Scan for the cell matching the given text and deliver its (x, y) coordinate at center. 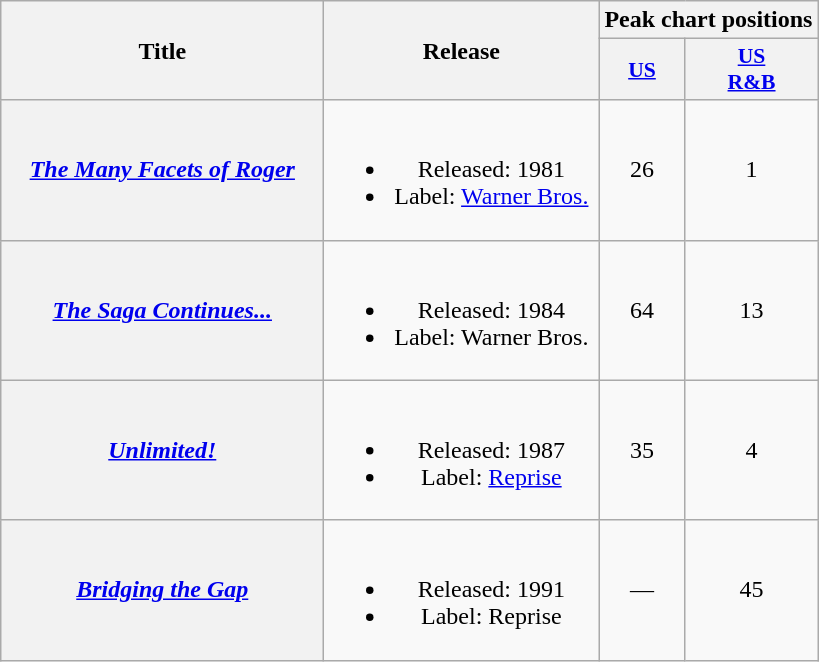
Peak chart positions (708, 20)
US (642, 70)
35 (642, 450)
4 (752, 450)
Released: 1991Label: Reprise (462, 590)
64 (642, 310)
Bridging the Gap (162, 590)
Released: 1981Label: Warner Bros. (462, 170)
Title (162, 50)
The Saga Continues... (162, 310)
Release (462, 50)
The Many Facets of Roger (162, 170)
— (642, 590)
1 (752, 170)
Released: 1984Label: Warner Bros. (462, 310)
13 (752, 310)
USR&B (752, 70)
26 (642, 170)
Released: 1987Label: Reprise (462, 450)
Unlimited! (162, 450)
45 (752, 590)
